Return the (X, Y) coordinate for the center point of the cell that contains the specified text.  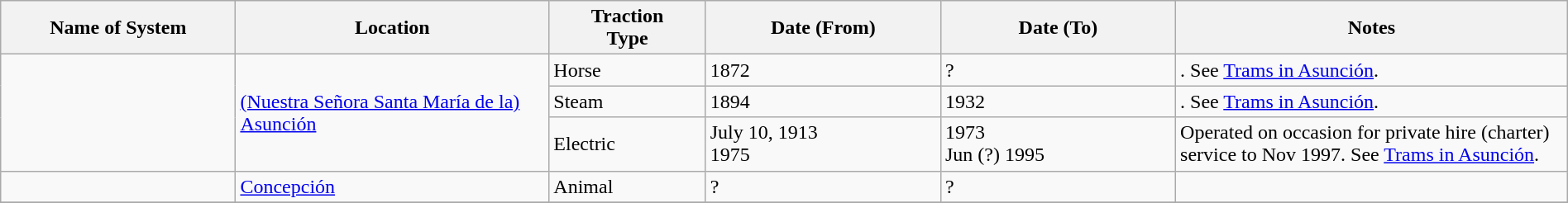
Concepción (392, 186)
Date (To) (1058, 28)
(Nuestra Señora Santa María de la) Asunción (392, 112)
Date (From) (823, 28)
Name of System (118, 28)
Horse (627, 70)
Operated on occasion for private hire (charter) service to Nov 1997. See Trams in Asunción. (1372, 144)
1894 (823, 101)
TractionType (627, 28)
1932 (1058, 101)
1973Jun (?) 1995 (1058, 144)
Electric (627, 144)
Notes (1372, 28)
Steam (627, 101)
July 10, 19131975 (823, 144)
Animal (627, 186)
Location (392, 28)
1872 (823, 70)
